Scan for the cell matching the given text and deliver its [X, Y] coordinate at center. 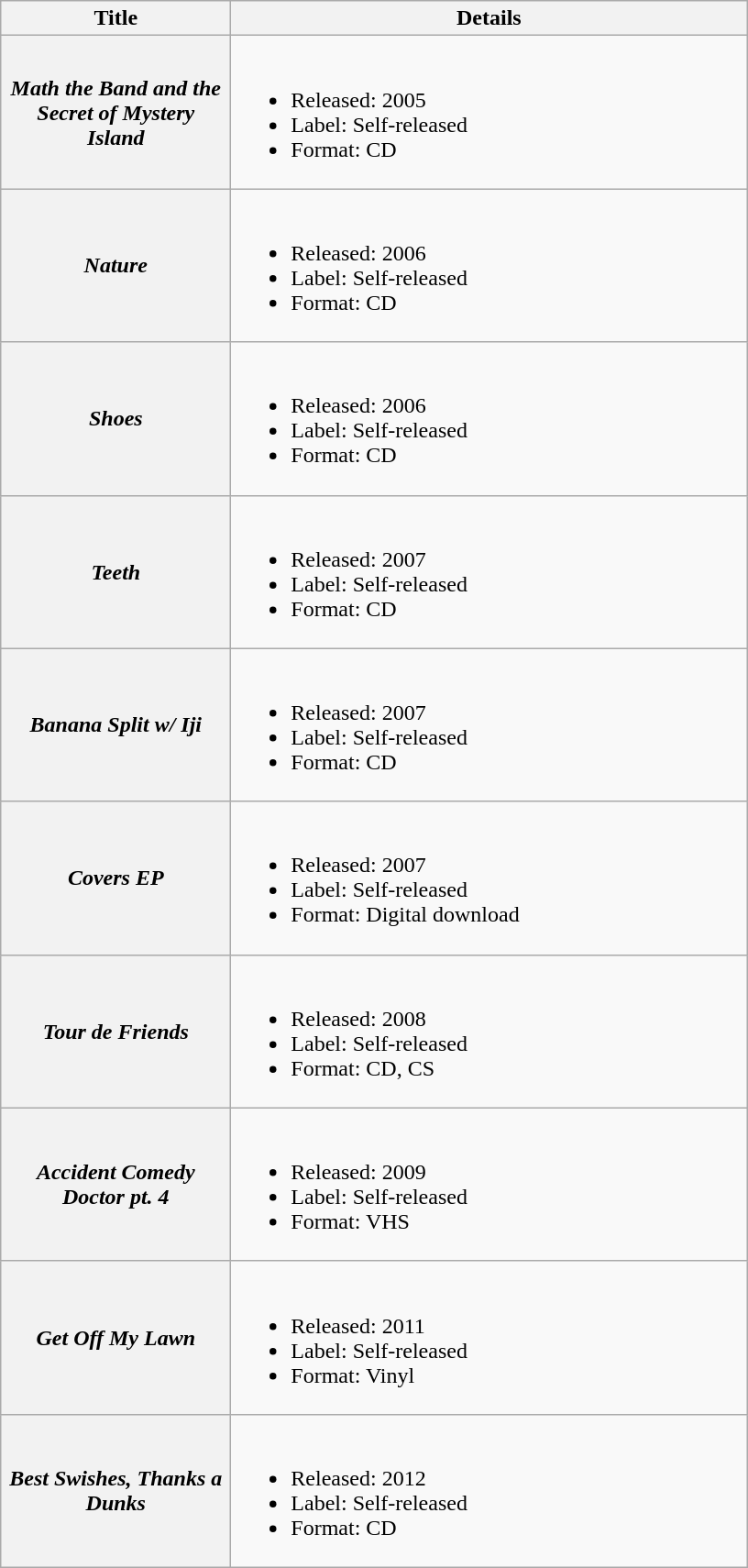
Covers EP [115, 878]
Released: 2012Label: Self-releasedFormat: CD [489, 1491]
Released: 2008Label: Self-releasedFormat: CD, CS [489, 1031]
Math the Band and the Secret of Mystery Island [115, 112]
Released: 2005Label: Self-releasedFormat: CD [489, 112]
Nature [115, 266]
Teeth [115, 572]
Get Off My Lawn [115, 1337]
Accident Comedy Doctor pt. 4 [115, 1185]
Released: 2011Label: Self-releasedFormat: Vinyl [489, 1337]
Details [489, 18]
Banana Split w/ Iji [115, 724]
Released: 2007Label: Self-releasedFormat: Digital download [489, 878]
Title [115, 18]
Tour de Friends [115, 1031]
Shoes [115, 418]
Best Swishes, Thanks a Dunks [115, 1491]
Released: 2009Label: Self-releasedFormat: VHS [489, 1185]
